Detect which cell encompasses the target text, then output its (x, y) center coordinate. 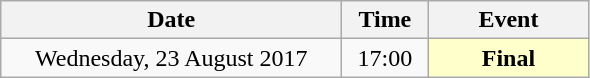
Date (172, 20)
Final (508, 58)
Event (508, 20)
Wednesday, 23 August 2017 (172, 58)
17:00 (385, 58)
Time (385, 20)
